Find where the given text appears and provide that cell's center as [x, y] coordinate. 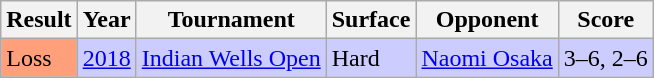
3–6, 2–6 [606, 58]
2018 [106, 58]
Tournament [231, 20]
Loss [39, 58]
Year [106, 20]
Result [39, 20]
Score [606, 20]
Opponent [487, 20]
Hard [371, 58]
Surface [371, 20]
Indian Wells Open [231, 58]
Naomi Osaka [487, 58]
